Determine the (x, y) coordinate at the center of the cell enclosing the given text.  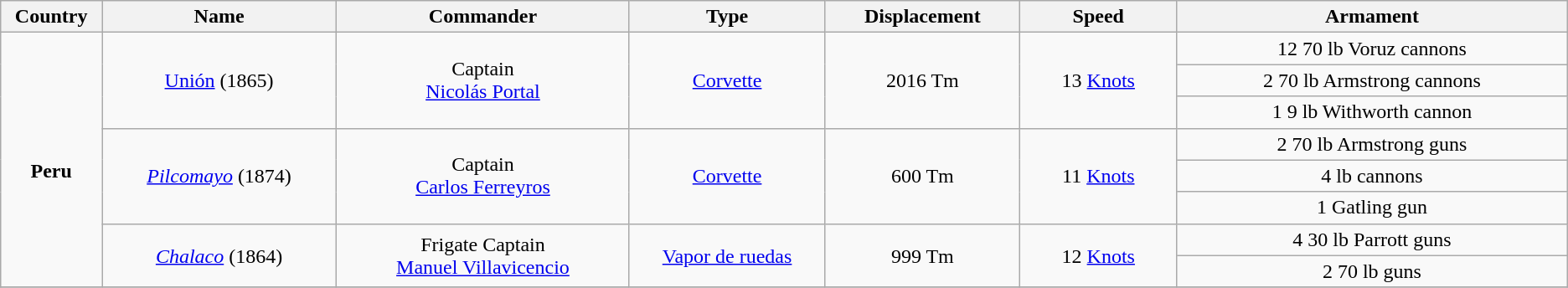
Frigate CaptainManuel Villavicencio (483, 255)
CaptainNicolás Portal (483, 80)
Country (52, 17)
4 30 lb Parrott guns (1372, 239)
1 Gatling gun (1372, 208)
Name (219, 17)
Type (727, 17)
11 Knots (1099, 176)
2 70 lb guns (1372, 271)
13 Knots (1099, 80)
999 Tm (923, 255)
Vapor de ruedas (727, 255)
2 70 lb Armstrong guns (1372, 144)
CaptainCarlos Ferreyros (483, 176)
1 9 lb Withworth cannon (1372, 112)
Pilcomayo (1874) (219, 176)
Unión (1865) (219, 80)
Displacement (923, 17)
Speed (1099, 17)
2 70 lb Armstrong cannons (1372, 80)
12 70 lb Voruz cannons (1372, 49)
Commander (483, 17)
Peru (52, 160)
Armament (1372, 17)
600 Tm (923, 176)
4 lb cannons (1372, 176)
Chalaco (1864) (219, 255)
12 Knots (1099, 255)
2016 Tm (923, 80)
